Pinpoint the cell where the given text exists, returning its [x, y] midpoint coordinate. 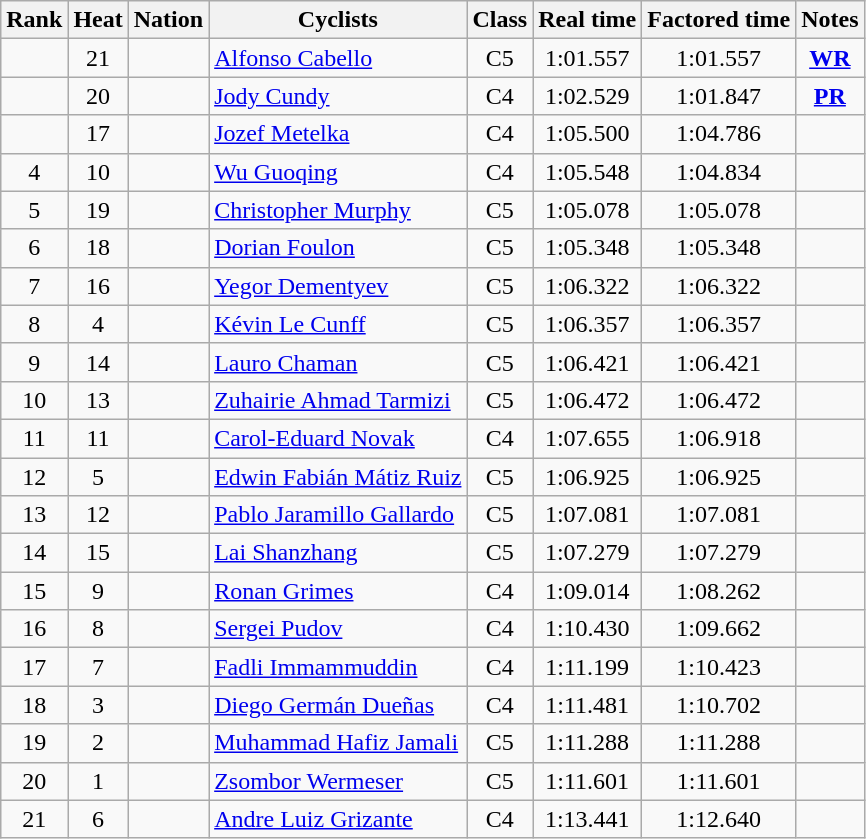
Rank [34, 20]
Wu Guoqing [338, 172]
3 [98, 705]
Cyclists [338, 20]
Heat [98, 20]
1:01.847 [719, 96]
Kévin Le Cunff [338, 324]
1:10.430 [588, 629]
Christopher Murphy [338, 210]
Jody Cundy [338, 96]
1:04.834 [719, 172]
Lauro Chaman [338, 362]
Muhammad Hafiz Jamali [338, 743]
Dorian Foulon [338, 248]
Sergei Pudov [338, 629]
Class [500, 20]
1:11.199 [588, 667]
Fadli Immammuddin [338, 667]
Zsombor Wermeser [338, 781]
Notes [830, 20]
WR [830, 58]
1:12.640 [719, 819]
Real time [588, 20]
1:10.702 [719, 705]
1:09.662 [719, 629]
2 [98, 743]
1:05.548 [588, 172]
Ronan Grimes [338, 591]
Diego Germán Dueñas [338, 705]
Edwin Fabián Mátiz Ruiz [338, 477]
1:13.441 [588, 819]
PR [830, 96]
1:10.423 [719, 667]
Alfonso Cabello [338, 58]
1:06.918 [719, 438]
1:07.655 [588, 438]
Carol-Eduard Novak [338, 438]
1:08.262 [719, 591]
Jozef Metelka [338, 134]
1:04.786 [719, 134]
Factored time [719, 20]
1:05.500 [588, 134]
1:09.014 [588, 591]
1:02.529 [588, 96]
Lai Shanzhang [338, 553]
Zuhairie Ahmad Tarmizi [338, 400]
Nation [168, 20]
Andre Luiz Grizante [338, 819]
1:11.481 [588, 705]
1 [98, 781]
Pablo Jaramillo Gallardo [338, 515]
Yegor Dementyev [338, 286]
